From the cell containing the given text, extract its center point as (x, y) coordinate. 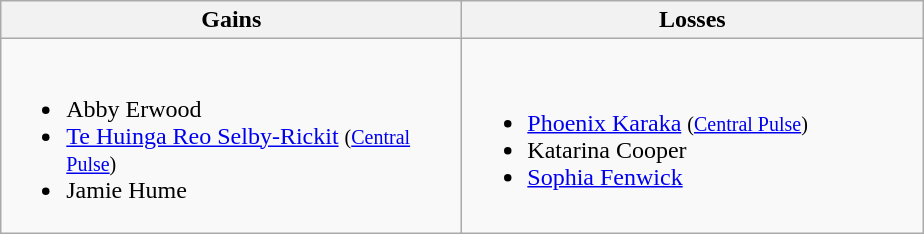
Phoenix Karaka (Central Pulse)Katarina CooperSophia Fenwick (692, 136)
Gains (232, 20)
Abby ErwoodTe Huinga Reo Selby-Rickit (Central Pulse)Jamie Hume (232, 136)
Losses (692, 20)
